Locate the cell with the specified text and output its [x, y] center coordinate. 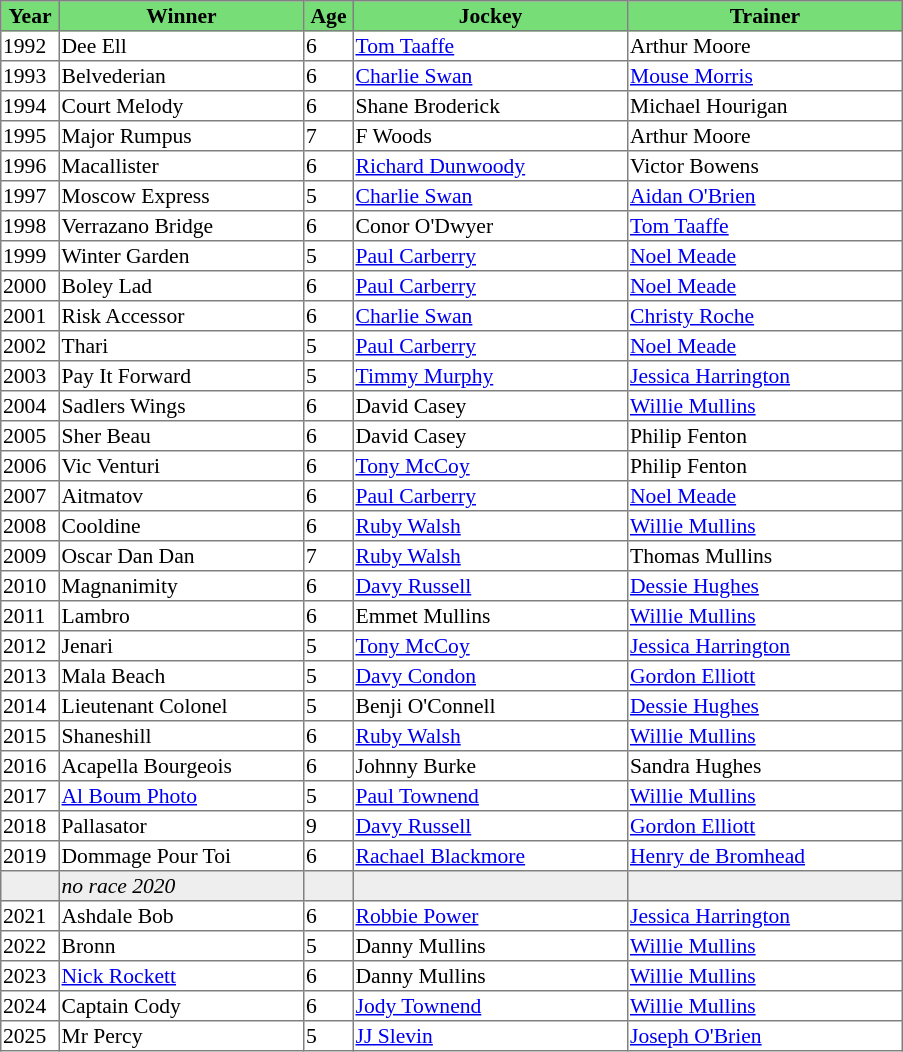
2011 [30, 616]
Nick Rockett [181, 976]
Thomas Mullins [765, 556]
Michael Hourigan [765, 106]
2001 [30, 316]
2024 [30, 1006]
Victor Bowens [765, 166]
Verrazano Bridge [181, 226]
2005 [30, 436]
Sandra Hughes [765, 766]
2023 [30, 976]
2019 [30, 856]
Johnny Burke [490, 766]
Pallasator [181, 826]
2010 [30, 586]
2006 [30, 466]
Age [329, 16]
2000 [30, 286]
Lambro [181, 616]
Shaneshill [181, 736]
2004 [30, 406]
Oscar Dan Dan [181, 556]
1994 [30, 106]
2003 [30, 376]
Aitmatov [181, 496]
2008 [30, 526]
2014 [30, 706]
Vic Venturi [181, 466]
Bronn [181, 946]
2018 [30, 826]
2021 [30, 916]
Macallister [181, 166]
2016 [30, 766]
1993 [30, 76]
Boley Lad [181, 286]
Sher Beau [181, 436]
Winter Garden [181, 256]
Emmet Mullins [490, 616]
2007 [30, 496]
Mouse Morris [765, 76]
Court Melody [181, 106]
Al Boum Photo [181, 796]
Mala Beach [181, 676]
Thari [181, 346]
Jockey [490, 16]
2015 [30, 736]
Year [30, 16]
Robbie Power [490, 916]
Belvederian [181, 76]
Timmy Murphy [490, 376]
1992 [30, 46]
JJ Slevin [490, 1036]
2002 [30, 346]
Trainer [765, 16]
1995 [30, 136]
Henry de Bromhead [765, 856]
Conor O'Dwyer [490, 226]
Captain Cody [181, 1006]
1998 [30, 226]
2017 [30, 796]
Jenari [181, 646]
Mr Percy [181, 1036]
2013 [30, 676]
no race 2020 [181, 886]
Rachael Blackmore [490, 856]
Aidan O'Brien [765, 196]
9 [329, 826]
Winner [181, 16]
2012 [30, 646]
Acapella Bourgeois [181, 766]
Paul Townend [490, 796]
1996 [30, 166]
1999 [30, 256]
Ashdale Bob [181, 916]
F Woods [490, 136]
1997 [30, 196]
Dee Ell [181, 46]
Major Rumpus [181, 136]
2009 [30, 556]
Risk Accessor [181, 316]
Jody Townend [490, 1006]
Benji O'Connell [490, 706]
Cooldine [181, 526]
Lieutenant Colonel [181, 706]
Christy Roche [765, 316]
Joseph O'Brien [765, 1036]
Pay It Forward [181, 376]
Shane Broderick [490, 106]
Magnanimity [181, 586]
Richard Dunwoody [490, 166]
Moscow Express [181, 196]
Dommage Pour Toi [181, 856]
Sadlers Wings [181, 406]
2025 [30, 1036]
Davy Condon [490, 676]
2022 [30, 946]
